Locate the cell with the specified text and output its (x, y) center coordinate. 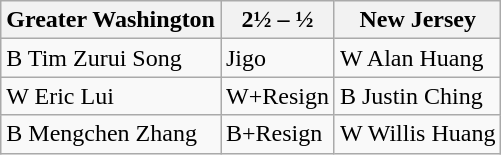
W+Resign (277, 96)
2½ – ½ (277, 20)
Greater Washington (111, 20)
W Willis Huang (418, 134)
B Tim Zurui Song (111, 58)
W Alan Huang (418, 58)
B Justin Ching (418, 96)
B+Resign (277, 134)
B Mengchen Zhang (111, 134)
W Eric Lui (111, 96)
Jigo (277, 58)
New Jersey (418, 20)
